Detect which cell encompasses the target text, then output its [x, y] center coordinate. 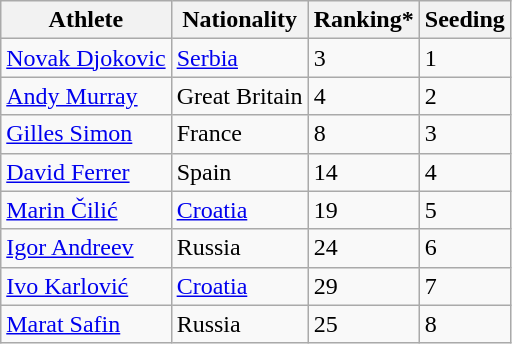
24 [364, 248]
6 [464, 248]
Marat Safin [86, 324]
Athlete [86, 20]
14 [364, 172]
Great Britain [240, 96]
Ranking* [364, 20]
Seeding [464, 20]
Gilles Simon [86, 134]
France [240, 134]
Serbia [240, 58]
Spain [240, 172]
5 [464, 210]
Marin Čilić [86, 210]
David Ferrer [86, 172]
2 [464, 96]
Andy Murray [86, 96]
7 [464, 286]
Igor Andreev [86, 248]
Ivo Karlović [86, 286]
Nationality [240, 20]
19 [364, 210]
25 [364, 324]
29 [364, 286]
1 [464, 58]
Novak Djokovic [86, 58]
